Search for the cell housing the specified text and yield its (X, Y) center coordinate. 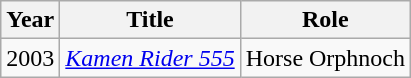
Role (325, 20)
Horse Orphnoch (325, 58)
Kamen Rider 555 (150, 58)
2003 (30, 58)
Title (150, 20)
Year (30, 20)
